Identify which cell holds the provided text, then report its (X, Y) central coordinate. 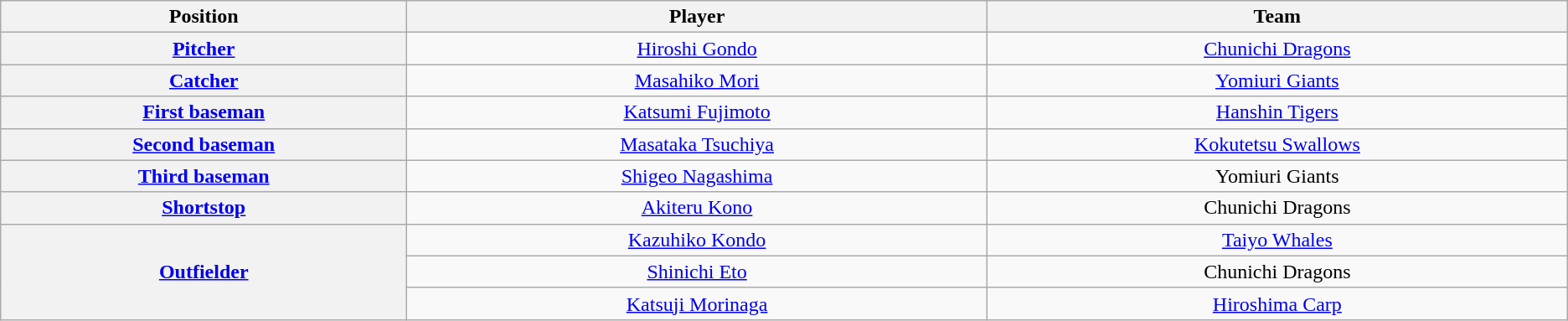
Taiyo Whales (1277, 240)
Masahiko Mori (697, 80)
Position (204, 17)
Outfielder (204, 272)
Pitcher (204, 49)
Hiroshi Gondo (697, 49)
Shinichi Eto (697, 272)
Second baseman (204, 144)
First baseman (204, 112)
Akiteru Kono (697, 208)
Kazuhiko Kondo (697, 240)
Shortstop (204, 208)
Masataka Tsuchiya (697, 144)
Team (1277, 17)
Catcher (204, 80)
Hanshin Tigers (1277, 112)
Third baseman (204, 176)
Kokutetsu Swallows (1277, 144)
Shigeo Nagashima (697, 176)
Katsuji Morinaga (697, 303)
Katsumi Fujimoto (697, 112)
Hiroshima Carp (1277, 303)
Player (697, 17)
